For the text-containing cell, return its midpoint in (x, y) coordinate format. 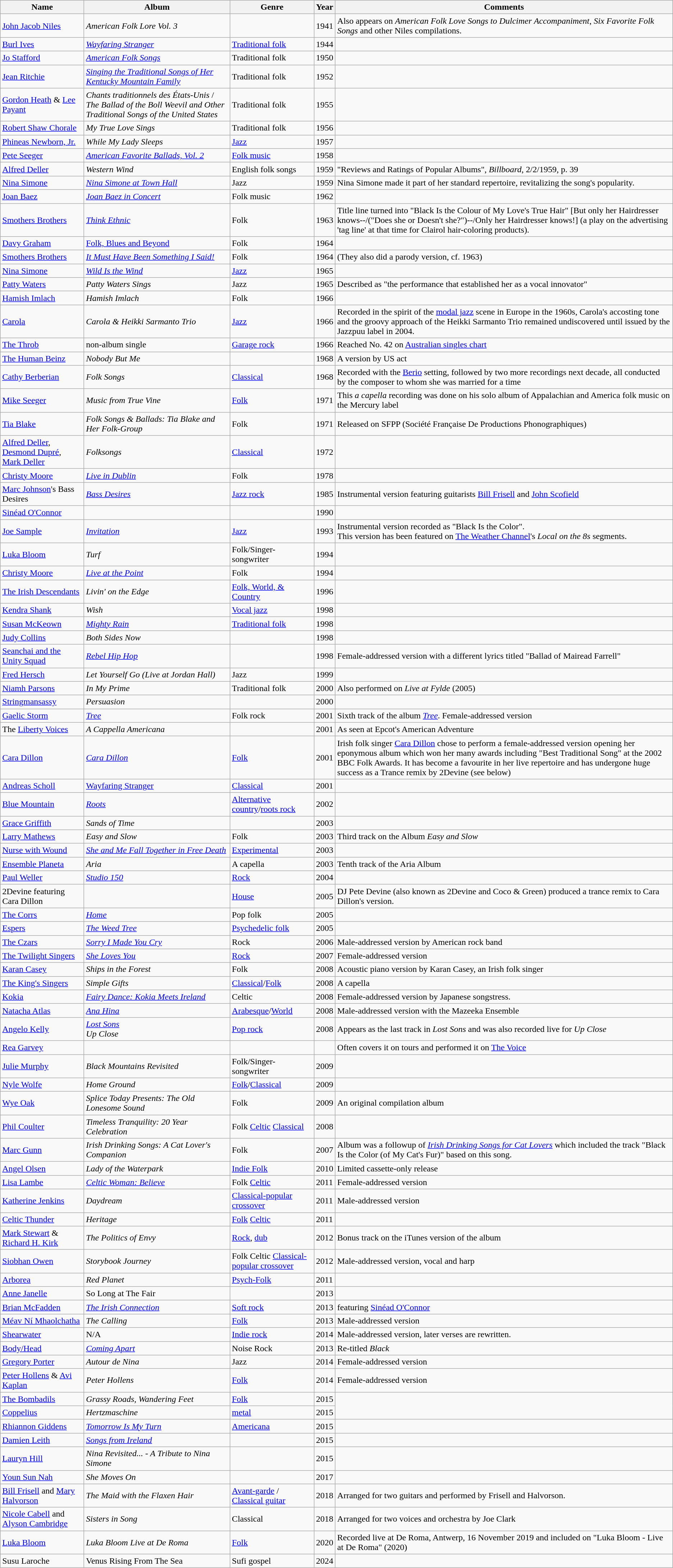
Album was a followup of Irish Drinking Songs for Cat Lovers which included the track "Black Is the Color (of My Cat's Fur)" based on this song. (504, 1150)
Nina Revisited... - A Tribute to Nina Simone (157, 1458)
The Twilight Singers (42, 956)
The King's Singers (42, 983)
Arranged for two guitars and performed by Frisell and Halvorson. (504, 1496)
Avant-garde / Classical guitar (272, 1496)
Recorded with the Berio setting, followed by two more recordings next decade, all conducted by the composer to whom she was married for a time (504, 377)
Folk rock (272, 716)
1958 (325, 155)
Live at the Point (157, 573)
Folk, World, & Country (272, 592)
2Devine featuring Cara Dillon (42, 896)
Splice Today Presents: The Old Lonesome Sound (157, 1103)
Karan Casey (42, 969)
Black Mountains Revisited (157, 1066)
Livin' on the Edge (157, 592)
John Jacob Niles (42, 26)
Ana Hina (157, 1010)
Grace Griffith (42, 823)
Alternative country/roots rock (272, 804)
Psychedelic folk (272, 928)
Wish (157, 610)
Instrumental version recorded as "Black Is the Color". This version has been featured on The Weather Channel's Local on the 8s segments. (504, 531)
The Maid with the Flaxen Hair (157, 1496)
Bonus track on the iTunes version of the album (504, 1238)
So Long at The Fair (157, 1293)
Mike Seeger (42, 401)
Gaelic Storm (42, 716)
Male-addressed version with the Mazeeka Ensemble (504, 1010)
Soft rock (272, 1307)
Irish Drinking Songs: A Cat Lover's Companion (157, 1150)
Instrumental version featuring guitarists Bill Frisell and John Scofield (504, 494)
Paul Weller (42, 878)
Described as "the performance that established her as a vocal innovator" (504, 284)
1950 (325, 58)
1993 (325, 531)
1985 (325, 494)
Andreas Scholl (42, 786)
Davy Graham (42, 243)
Acoustic piano version by Karan Casey, an Irish folk singer (504, 969)
1990 (325, 512)
She Moves On (157, 1477)
Judy Collins (42, 637)
Both Sides Now (157, 637)
Coppelius (42, 1413)
Released on SFPP (Société Française De Productions Phonographiques) (504, 424)
Siobhan Owen (42, 1261)
1963 (325, 220)
Grassy Roads, Wandering Feet (157, 1399)
Kokia (42, 997)
Stringmansassy (42, 702)
Seanchai and the Unity Squad (42, 656)
1962 (325, 196)
Rea Garvey (42, 1047)
Singing the Traditional Songs of Her Kentucky Mountain Family (157, 76)
Wye Oak (42, 1103)
Pete Seeger (42, 155)
Mighty Rain (157, 624)
Sinéad O'Connor (42, 512)
Sorry I Made You Cry (157, 942)
Lisa Lambe (42, 1182)
Vocal jazz (272, 610)
Espers (42, 928)
Body/Head (42, 1348)
1944 (325, 44)
2006 (325, 942)
Anne Janelle (42, 1293)
Storybook Journey (157, 1261)
DJ Pete Devine (also known as 2Devine and Coco & Green) produced a trance remix to Cara Dillon's version. (504, 896)
American Favorite Ballads, Vol. 2 (157, 155)
1999 (325, 675)
Americana (272, 1426)
Red Planet (157, 1280)
Damien Leith (42, 1440)
Third track on the Album Easy and Slow (504, 837)
Brian McFadden (42, 1307)
Joan Baez in Concert (157, 196)
Pop folk (272, 915)
Alfred Deller (42, 169)
Noise Rock (272, 1348)
2020 (325, 1542)
Female-addressed version by Japanese songstress. (504, 997)
Arranged for two voices and orchestra by Joe Clark (504, 1519)
Pop rock (272, 1029)
Nyle Wolfe (42, 1085)
Male-addressed version by American rock band (504, 942)
1956 (325, 128)
Gregory Porter (42, 1362)
1996 (325, 592)
It Must Have Been Something I Said! (157, 257)
Folksongs (157, 452)
Patty Waters (42, 284)
Experimental (272, 850)
Lost SonsUp Close (157, 1029)
Rock, dub (272, 1238)
Limited cassette-only release (504, 1169)
This a capella recording was done on his solo album of Appalachian and America folk music on the Mercury label (504, 401)
Nobody But Me (157, 358)
Autour de Nina (157, 1362)
House (272, 896)
Luka Bloom Live at De Roma (157, 1542)
Nurse with Wound (42, 850)
Gordon Heath & Lee Payant (42, 105)
American Folk Lore Vol. 3 (157, 26)
Kendra Shank (42, 610)
Male-addressed version, vocal and harp (504, 1261)
Rebel Hip Hop (157, 656)
Album (157, 7)
Folk Songs (157, 377)
Sisters in Song (157, 1519)
Timeless Tranquility: 20 Year Celebration (157, 1127)
The Weed Tree (157, 928)
Mark Stewart & Richard H. Kirk (42, 1238)
Studio 150 (157, 878)
Tenth track of the Aria Album (504, 864)
She Loves You (157, 956)
Joe Sample (42, 531)
1952 (325, 76)
American Folk Songs (157, 58)
Simple Gifts (157, 983)
The Politics of Envy (157, 1238)
Female-addressed version with a different lyrics titled "Ballad of Mairead Farrell" (504, 656)
Cathy Berberian (42, 377)
Comments (504, 7)
Arborea (42, 1280)
Shearwater (42, 1334)
Easy and Slow (157, 837)
The Czars (42, 942)
Celtic (272, 997)
Songs from Ireland (157, 1440)
2002 (325, 804)
Tomorrow Is My Turn (157, 1426)
Rhiannon Giddens (42, 1426)
metal (272, 1413)
Folk Celtic Classical (272, 1127)
Carola & Heikki Sarmanto Trio (157, 321)
Blue Mountain (42, 804)
N/A (157, 1334)
A version by US act (504, 358)
Celtic Thunder (42, 1219)
Folk Songs & Ballads: Tia Blake and Her Folk-Group (157, 424)
2017 (325, 1477)
As seen at Epcot's American Adventure (504, 729)
Heritage (157, 1219)
Classical/Folk (272, 983)
Aria (157, 864)
1957 (325, 142)
2024 (325, 1561)
Lauryn Hill (42, 1458)
Wild Is the Wind (157, 271)
Ensemble Planeta (42, 864)
Indie rock (272, 1334)
The Throb (42, 345)
Tia Blake (42, 424)
Jazz rock (272, 494)
Lady of the Waterpark (157, 1169)
Also appears on American Folk Love Songs to Dulcimer Accompaniment, Six Favorite Folk Songs and other Niles compilations. (504, 26)
Hertzmaschine (157, 1413)
Niamh Parsons (42, 688)
Burl Ives (42, 44)
The Irish Connection (157, 1307)
Julie Murphy (42, 1066)
Think Ethnic (157, 220)
Indie Folk (272, 1169)
Marc Johnson's Bass Desires (42, 494)
Let Yourself Go (Live at Jordan Hall) (157, 675)
Fairy Dance: Kokia Meets Ireland (157, 997)
Joan Baez (42, 196)
Bass Desires (157, 494)
Bill Frisell and Mary Halvorson (42, 1496)
Angelo Kelly (42, 1029)
Katherine Jenkins (42, 1201)
Invitation (157, 531)
Often covers it on tours and performed it on The Voice (504, 1047)
My True Love Sings (157, 128)
Peter Hollens & Avi Kaplan (42, 1381)
featuring Sinéad O'Connor (504, 1307)
Persuasion (157, 702)
Folk/Classical (272, 1085)
Genre (272, 7)
1941 (325, 26)
The Human Beinz (42, 358)
Phil Coulter (42, 1127)
Tree (157, 716)
"Reviews and Ratings of Popular Albums", Billboard, 2/2/1959, p. 39 (504, 169)
Home Ground (157, 1085)
Carola (42, 321)
The Liberty Voices (42, 729)
Male-addressed version, later verses are rewritten. (504, 1334)
Susu Laroche (42, 1561)
Susan McKeown (42, 624)
Celtic Woman: Believe (157, 1182)
Re-titled Black (504, 1348)
2004 (325, 878)
A Cappella Americana (157, 729)
non-album single (157, 345)
Sixth track of the album Tree. Female-addressed version (504, 716)
An original compilation album (504, 1103)
Turf (157, 554)
2010 (325, 1169)
While My Lady Sleeps (157, 142)
(They also did a parody version, cf. 1963) (504, 257)
Peter Hollens (157, 1381)
Reached No. 42 on Australian singles chart (504, 345)
Name (42, 7)
1955 (325, 105)
Psych-Folk (272, 1280)
Nicole Cabell and Alyson Cambridge (42, 1519)
Robert Shaw Chorale (42, 128)
Western Wind (157, 169)
Nina Simone at Town Hall (157, 183)
Sufi gospel (272, 1561)
Natacha Atlas (42, 1010)
1972 (325, 452)
1978 (325, 475)
Roots (157, 804)
Marc Gunn (42, 1150)
Music from True Vine (157, 401)
Coming Apart (157, 1348)
Fred Hersch (42, 675)
Jean Ritchie (42, 76)
Classical-popular crossover (272, 1201)
Recorded live at De Roma, Antwerp, 16 November 2019 and included on "Luka Bloom - Live at De Roma" (2020) (504, 1542)
Angel Olsen (42, 1169)
In My Prime (157, 688)
Nina Simone made it part of her standard repertoire, revitalizing the song's popularity. (504, 183)
Live in Dublin (157, 475)
Also performed on Live at Fylde (2005) (504, 688)
Patty Waters Sings (157, 284)
Venus Rising From The Sea (157, 1561)
Arabesque/World (272, 1010)
English folk songs (272, 169)
Folk Celtic Classical-popular crossover (272, 1261)
Appears as the last track in Lost Sons and was also recorded live for Up Close (504, 1029)
The Irish Descendants (42, 592)
Jo Stafford (42, 58)
Year (325, 7)
The Corrs (42, 915)
Daydream (157, 1201)
Méav Ní Mhaolchatha (42, 1321)
Youn Sun Nah (42, 1477)
The Bombadils (42, 1399)
Home (157, 915)
Sands of Time (157, 823)
Ships in the Forest (157, 969)
Larry Mathews (42, 837)
Alfred Deller, Desmond Dupré, Mark Deller (42, 452)
Phineas Newborn, Jr. (42, 142)
The Calling (157, 1321)
Chants traditionnels des États-Unis / The Ballad of the Boll Weevil and Other Traditional Songs of the United States (157, 105)
Garage rock (272, 345)
Folk, Blues and Beyond (157, 243)
She and Me Fall Together in Free Death (157, 850)
